Identify which cell holds the provided text, then report its [x, y] central coordinate. 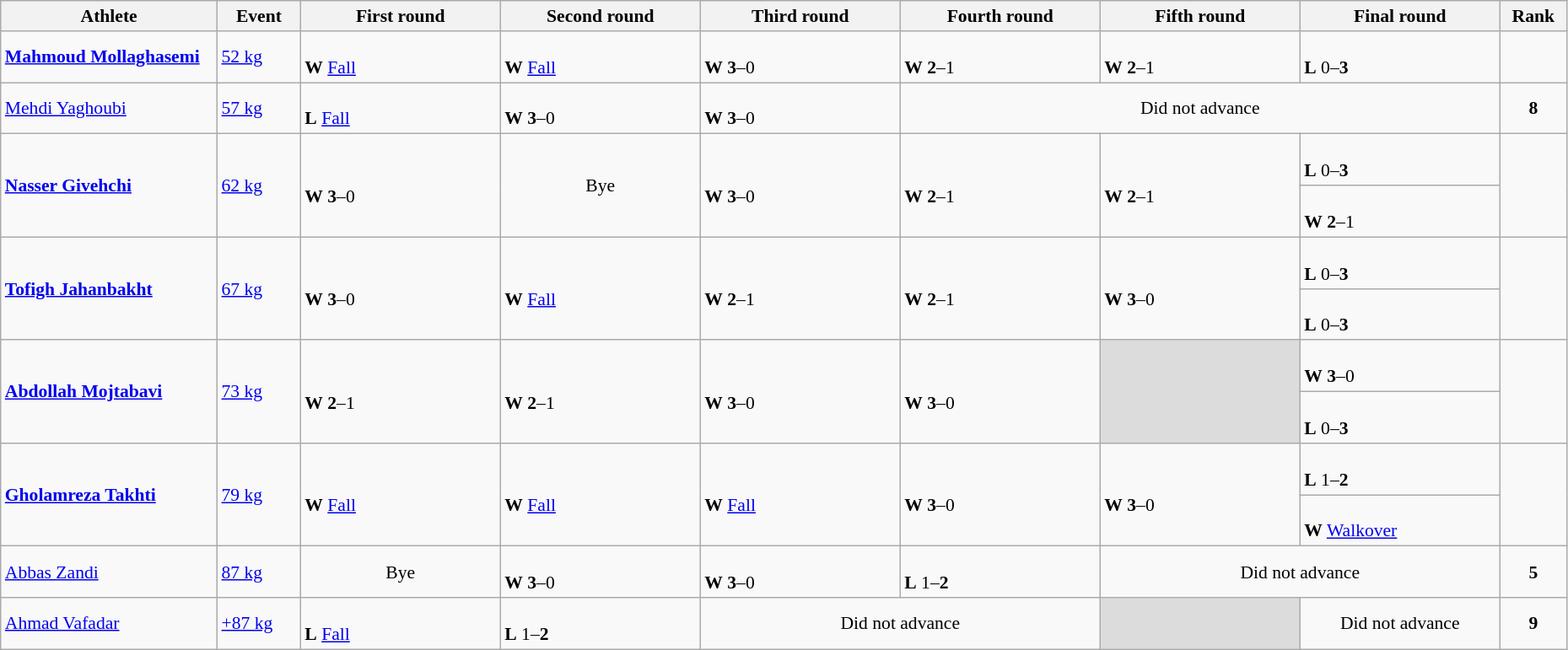
5 [1533, 572]
Mahmoud Mollaghasemi [110, 57]
Fourth round [1000, 16]
+87 kg [260, 624]
73 kg [260, 392]
Rank [1533, 16]
Fifth round [1199, 16]
Abdollah Mojtabavi [110, 392]
Second round [601, 16]
79 kg [260, 495]
W Walkover [1400, 521]
Mehdi Yaghoubi [110, 108]
52 kg [260, 57]
Tofigh Jahanbakht [110, 288]
87 kg [260, 572]
67 kg [260, 288]
Gholamreza Takhti [110, 495]
Athlete [110, 16]
Ahmad Vafadar [110, 624]
9 [1533, 624]
62 kg [260, 185]
57 kg [260, 108]
Third round [800, 16]
Final round [1400, 16]
First round [400, 16]
8 [1533, 108]
Event [260, 16]
Abbas Zandi [110, 572]
Nasser Givehchi [110, 185]
